Pinpoint the cell where the given text exists, returning its [X, Y] midpoint coordinate. 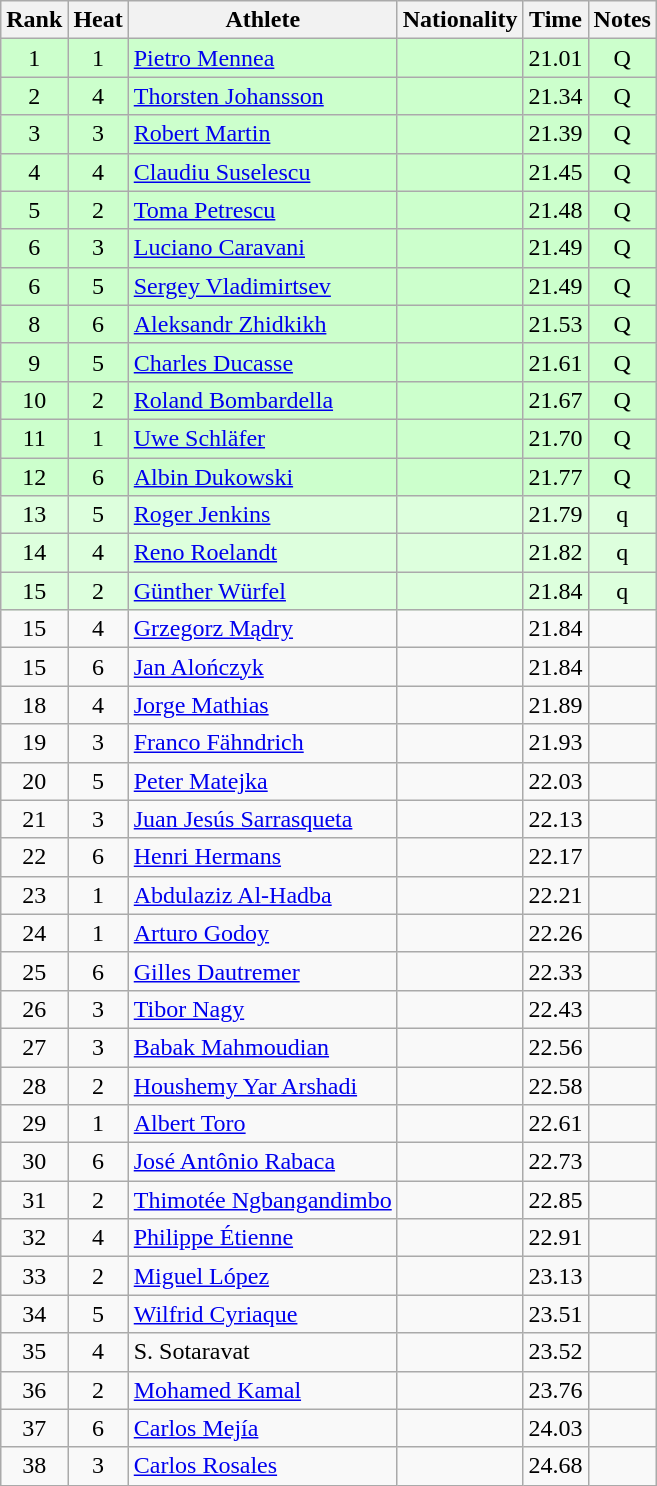
Uwe Schläfer [262, 438]
Albert Toro [262, 1124]
23.52 [556, 1352]
23.76 [556, 1390]
22.61 [556, 1124]
30 [34, 1162]
35 [34, 1352]
Thorsten Johansson [262, 96]
11 [34, 438]
22.21 [556, 895]
Wilfrid Cyriaque [262, 1314]
38 [34, 1466]
22.03 [556, 781]
Toma Petrescu [262, 210]
Houshemy Yar Arshadi [262, 1085]
21.70 [556, 438]
23.51 [556, 1314]
9 [34, 362]
Franco Fähndrich [262, 743]
Tibor Nagy [262, 1009]
Thimotée Ngbangandimbo [262, 1200]
Günther Würfel [262, 591]
Henri Hermans [262, 857]
22.91 [556, 1238]
Charles Ducasse [262, 362]
Rank [34, 20]
Sergey Vladimirtsev [262, 286]
21.48 [556, 210]
36 [34, 1390]
14 [34, 553]
22.73 [556, 1162]
21.53 [556, 324]
Abdulaziz Al-Hadba [262, 895]
22 [34, 857]
28 [34, 1085]
25 [34, 971]
Robert Martin [262, 134]
Reno Roelandt [262, 553]
Notes [622, 20]
Carlos Mejía [262, 1428]
23.13 [556, 1276]
21.45 [556, 172]
Heat [98, 20]
21.82 [556, 553]
26 [34, 1009]
33 [34, 1276]
13 [34, 515]
22.85 [556, 1200]
Luciano Caravani [262, 248]
23 [34, 895]
22.56 [556, 1047]
20 [34, 781]
Roger Jenkins [262, 515]
Albin Dukowski [262, 477]
24.03 [556, 1428]
Aleksandr Zhidkikh [262, 324]
22.33 [556, 971]
22.17 [556, 857]
21.93 [556, 743]
Philippe Étienne [262, 1238]
Time [556, 20]
12 [34, 477]
Arturo Godoy [262, 933]
Juan Jesús Sarrasqueta [262, 819]
Nationality [460, 20]
Jan Alończyk [262, 667]
21.77 [556, 477]
José Antônio Rabaca [262, 1162]
Grzegorz Mądry [262, 629]
18 [34, 705]
22.13 [556, 819]
21.61 [556, 362]
Carlos Rosales [262, 1466]
22.58 [556, 1085]
Mohamed Kamal [262, 1390]
Claudiu Suselescu [262, 172]
10 [34, 400]
Athlete [262, 20]
21.79 [556, 515]
S. Sotaravat [262, 1352]
21.39 [556, 134]
Pietro Mennea [262, 58]
Peter Matejka [262, 781]
24.68 [556, 1466]
21.01 [556, 58]
Babak Mahmoudian [262, 1047]
21.89 [556, 705]
19 [34, 743]
24 [34, 933]
22.26 [556, 933]
37 [34, 1428]
21.34 [556, 96]
Jorge Mathias [262, 705]
34 [34, 1314]
22.43 [556, 1009]
Gilles Dautremer [262, 971]
27 [34, 1047]
21 [34, 819]
32 [34, 1238]
8 [34, 324]
Roland Bombardella [262, 400]
29 [34, 1124]
31 [34, 1200]
Miguel López [262, 1276]
21.67 [556, 400]
